Detect which cell encompasses the target text, then output its (X, Y) center coordinate. 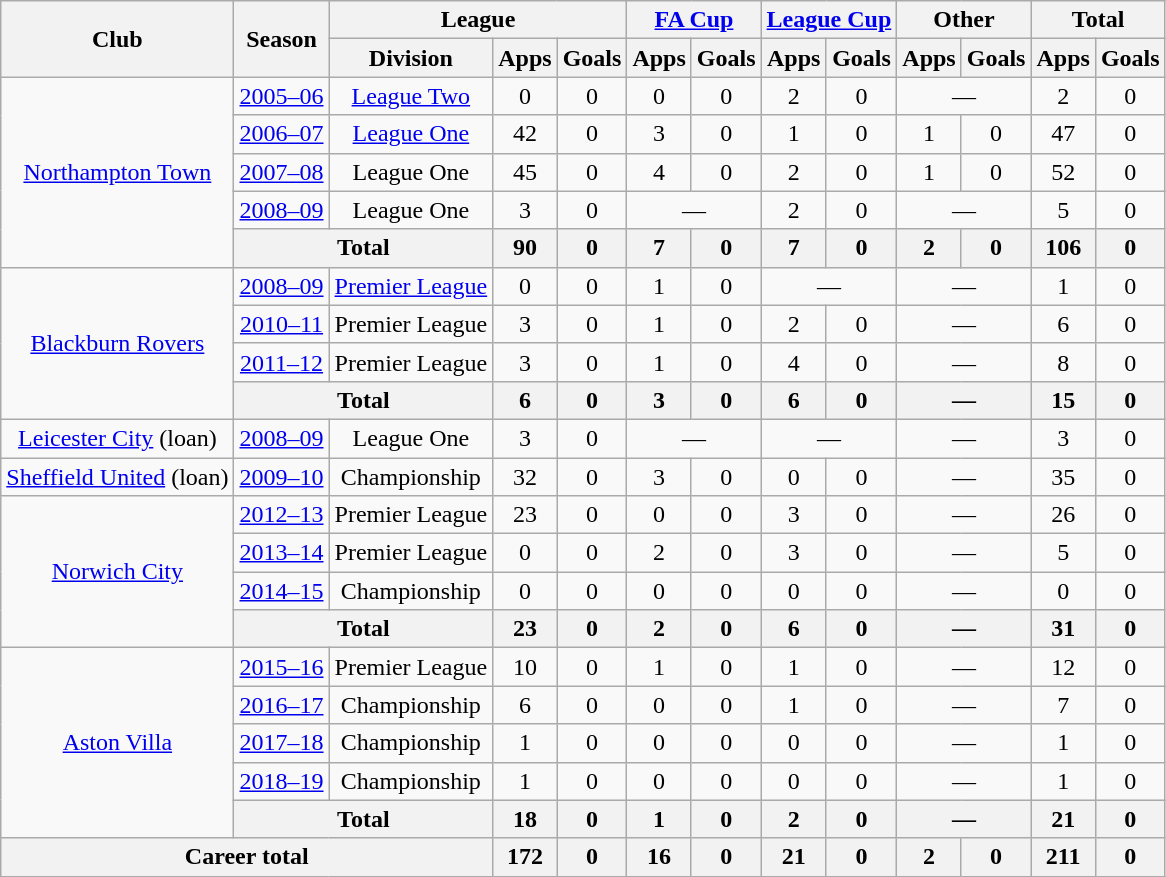
211 (1063, 857)
2012–13 (282, 515)
8 (1063, 362)
2010–11 (282, 324)
2018–19 (282, 781)
18 (525, 819)
Northampton Town (118, 172)
League (478, 20)
2016–17 (282, 705)
Division (411, 58)
2005–06 (282, 96)
15 (1063, 400)
Career total (247, 857)
2014–15 (282, 591)
47 (1063, 134)
Club (118, 39)
Leicester City (loan) (118, 438)
32 (525, 477)
2015–16 (282, 667)
12 (1063, 667)
90 (525, 248)
172 (525, 857)
Blackburn Rovers (118, 343)
2006–07 (282, 134)
45 (525, 172)
League Cup (829, 20)
2009–10 (282, 477)
52 (1063, 172)
2011–12 (282, 362)
Sheffield United (loan) (118, 477)
Aston Villa (118, 743)
2017–18 (282, 743)
26 (1063, 515)
16 (659, 857)
Norwich City (118, 572)
106 (1063, 248)
10 (525, 667)
League Two (411, 96)
2013–14 (282, 553)
31 (1063, 629)
Other (964, 20)
2007–08 (282, 172)
42 (525, 134)
Season (282, 39)
FA Cup (694, 20)
35 (1063, 477)
